Pinpoint the cell where the given text exists, returning its [X, Y] midpoint coordinate. 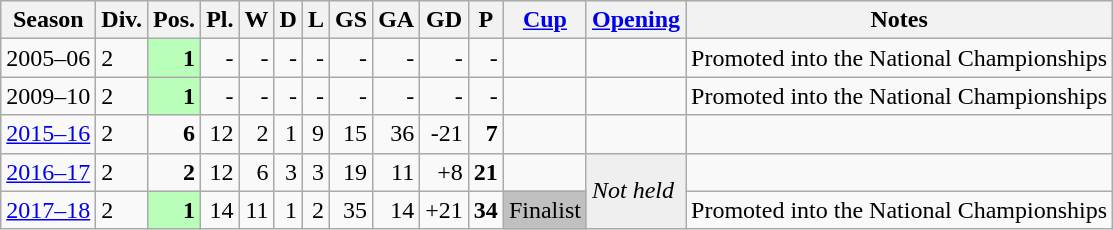
Cup [544, 20]
2015–16 [48, 134]
-21 [444, 134]
GD [444, 20]
35 [352, 210]
19 [352, 172]
34 [486, 210]
GA [396, 20]
Notes [900, 20]
P [486, 20]
7 [486, 134]
2009–10 [48, 96]
GS [352, 20]
Pl. [220, 20]
L [316, 20]
36 [396, 134]
Not held [636, 191]
2017–18 [48, 210]
+8 [444, 172]
Opening [636, 20]
W [256, 20]
21 [486, 172]
2005–06 [48, 58]
Season [48, 20]
Finalist [544, 210]
Div. [122, 20]
+21 [444, 210]
Pos. [174, 20]
D [288, 20]
2016–17 [48, 172]
15 [352, 134]
9 [316, 134]
